Identify which cell holds the provided text, then report its (x, y) central coordinate. 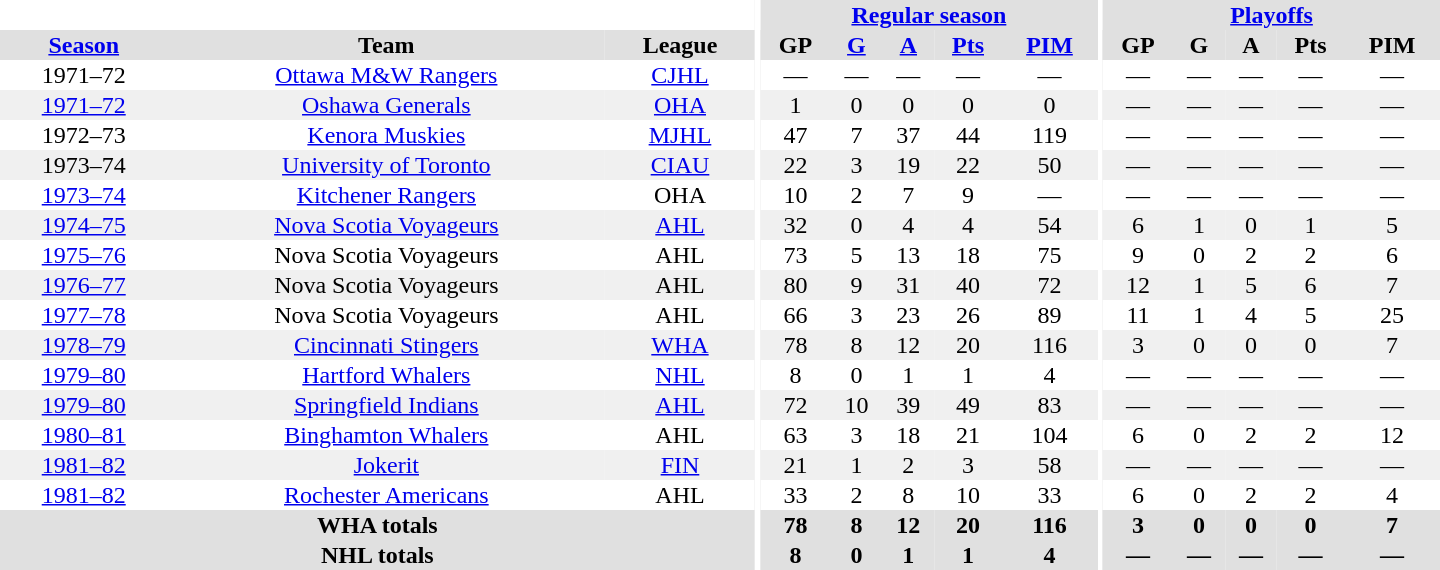
Regular season (928, 15)
50 (1050, 165)
49 (968, 405)
Binghamton Whalers (386, 435)
NHL totals (378, 555)
Springfield Indians (386, 405)
32 (795, 225)
NHL (680, 375)
66 (795, 315)
WHA totals (378, 525)
CJHL (680, 75)
League (680, 45)
1978–79 (84, 345)
44 (968, 135)
31 (908, 285)
26 (968, 315)
89 (1050, 315)
54 (1050, 225)
1974–75 (84, 225)
Cincinnati Stingers (386, 345)
119 (1050, 135)
CIAU (680, 165)
Season (84, 45)
1975–76 (84, 255)
73 (795, 255)
58 (1050, 465)
Ottawa M&W Rangers (386, 75)
Hartford Whalers (386, 375)
25 (1392, 315)
47 (795, 135)
104 (1050, 435)
WHA (680, 345)
1976–77 (84, 285)
23 (908, 315)
University of Toronto (386, 165)
Kitchener Rangers (386, 195)
Kenora Muskies (386, 135)
1972–73 (84, 135)
Jokerit (386, 465)
1980–81 (84, 435)
1977–78 (84, 315)
83 (1050, 405)
19 (908, 165)
Playoffs (1272, 15)
39 (908, 405)
37 (908, 135)
11 (1138, 315)
Rochester Americans (386, 495)
80 (795, 285)
13 (908, 255)
FIN (680, 465)
MJHL (680, 135)
40 (968, 285)
63 (795, 435)
Oshawa Generals (386, 105)
Team (386, 45)
75 (1050, 255)
